Search for the cell housing the specified text and yield its (x, y) center coordinate. 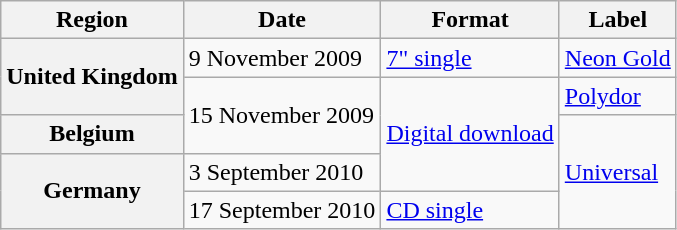
9 November 2009 (282, 58)
Date (282, 20)
Polydor (618, 96)
3 September 2010 (282, 172)
United Kingdom (92, 77)
15 November 2009 (282, 115)
Label (618, 20)
Belgium (92, 134)
7" single (470, 58)
Region (92, 20)
Format (470, 20)
Neon Gold (618, 58)
Universal (618, 172)
Germany (92, 191)
CD single (470, 210)
Digital download (470, 134)
17 September 2010 (282, 210)
